From the cell containing the given text, extract its center point as (x, y) coordinate. 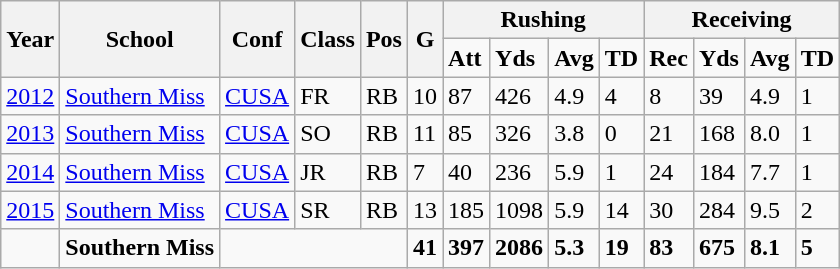
168 (718, 134)
SR (328, 210)
Year (30, 39)
284 (718, 210)
G (424, 39)
41 (424, 248)
2086 (520, 248)
7 (424, 172)
13 (424, 210)
2014 (30, 172)
2015 (30, 210)
675 (718, 248)
FR (328, 96)
1098 (520, 210)
397 (466, 248)
7.7 (770, 172)
9.5 (770, 210)
21 (669, 134)
236 (520, 172)
10 (424, 96)
11 (424, 134)
85 (466, 134)
4 (621, 96)
School (140, 39)
39 (718, 96)
426 (520, 96)
87 (466, 96)
40 (466, 172)
Rec (669, 58)
Att (466, 58)
14 (621, 210)
5 (817, 248)
Conf (258, 39)
5.3 (574, 248)
8 (669, 96)
83 (669, 248)
2013 (30, 134)
2 (817, 210)
2012 (30, 96)
30 (669, 210)
185 (466, 210)
8.1 (770, 248)
24 (669, 172)
SO (328, 134)
Rushing (544, 20)
184 (718, 172)
JR (328, 172)
Class (328, 39)
Pos (384, 39)
Receiving (742, 20)
3.8 (574, 134)
19 (621, 248)
326 (520, 134)
0 (621, 134)
8.0 (770, 134)
